Find where the given text appears and provide that cell's center as (x, y) coordinate. 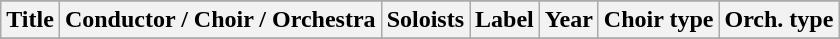
Choir type (658, 20)
Soloists (425, 20)
Title (30, 20)
Conductor / Choir / Orchestra (220, 20)
Orch. type (779, 20)
Year (568, 20)
Label (505, 20)
